Determine the (x, y) coordinate at the center of the cell enclosing the given text.  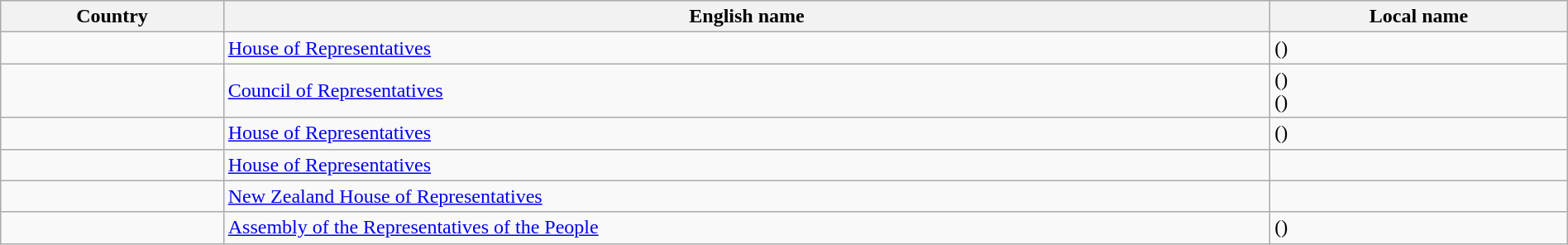
() () (1419, 91)
Country (112, 17)
English name (746, 17)
Council of Representatives (746, 91)
Assembly of the Representatives of the People (746, 228)
Local name (1419, 17)
New Zealand House of Representatives (746, 196)
